Search for the cell housing the specified text and yield its (x, y) center coordinate. 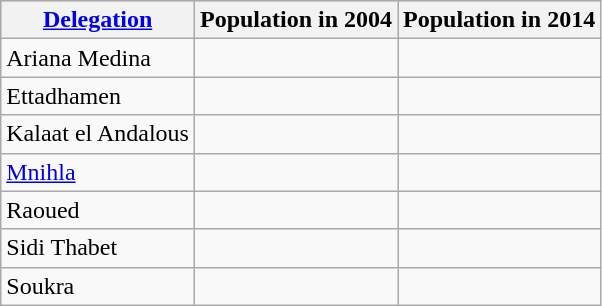
Population in 2014 (500, 20)
Population in 2004 (296, 20)
Raoued (98, 210)
Sidi Thabet (98, 248)
Kalaat el Andalous (98, 134)
Ettadhamen (98, 96)
Delegation (98, 20)
Mnihla (98, 172)
Ariana Medina (98, 58)
Soukra (98, 286)
